Determine the [X, Y] coordinate at the center of the cell enclosing the given text.  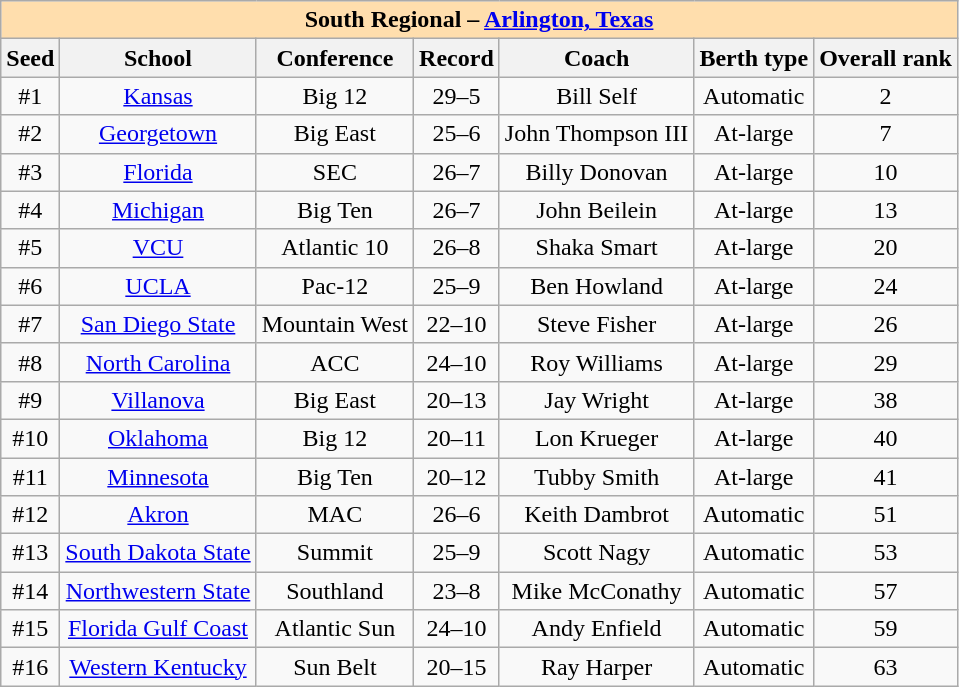
Atlantic 10 [334, 248]
#7 [30, 324]
40 [886, 438]
#11 [30, 477]
Oklahoma [158, 438]
#5 [30, 248]
Berth type [754, 58]
Villanova [158, 400]
25–6 [457, 134]
#6 [30, 286]
#14 [30, 591]
Ray Harper [596, 667]
20–15 [457, 667]
20–11 [457, 438]
20–13 [457, 400]
San Diego State [158, 324]
Andy Enfield [596, 629]
North Carolina [158, 362]
Jay Wright [596, 400]
Pac-12 [334, 286]
Overall rank [886, 58]
20–12 [457, 477]
#13 [30, 553]
Tubby Smith [596, 477]
#12 [30, 515]
#1 [30, 96]
10 [886, 172]
VCU [158, 248]
26–8 [457, 248]
29–5 [457, 96]
Minnesota [158, 477]
7 [886, 134]
Georgetown [158, 134]
John Thompson III [596, 134]
#9 [30, 400]
#10 [30, 438]
Northwestern State [158, 591]
53 [886, 553]
23–8 [457, 591]
24 [886, 286]
#2 [30, 134]
School [158, 58]
#8 [30, 362]
Mountain West [334, 324]
Kansas [158, 96]
2 [886, 96]
Ben Howland [596, 286]
Michigan [158, 210]
Florida [158, 172]
Summit [334, 553]
51 [886, 515]
26–6 [457, 515]
UCLA [158, 286]
29 [886, 362]
MAC [334, 515]
57 [886, 591]
#3 [30, 172]
20 [886, 248]
Conference [334, 58]
Steve Fisher [596, 324]
59 [886, 629]
38 [886, 400]
#15 [30, 629]
Mike McConathy [596, 591]
John Beilein [596, 210]
Record [457, 58]
Akron [158, 515]
26 [886, 324]
41 [886, 477]
Shaka Smart [596, 248]
Keith Dambrot [596, 515]
#4 [30, 210]
South Regional – Arlington, Texas [480, 20]
Billy Donovan [596, 172]
Coach [596, 58]
Bill Self [596, 96]
13 [886, 210]
ACC [334, 362]
63 [886, 667]
Lon Krueger [596, 438]
22–10 [457, 324]
Scott Nagy [596, 553]
South Dakota State [158, 553]
Atlantic Sun [334, 629]
#16 [30, 667]
Florida Gulf Coast [158, 629]
Sun Belt [334, 667]
Western Kentucky [158, 667]
SEC [334, 172]
Seed [30, 58]
Roy Williams [596, 362]
Southland [334, 591]
